Capture the cell that displays the provided text and extract its (X, Y) central coordinate. 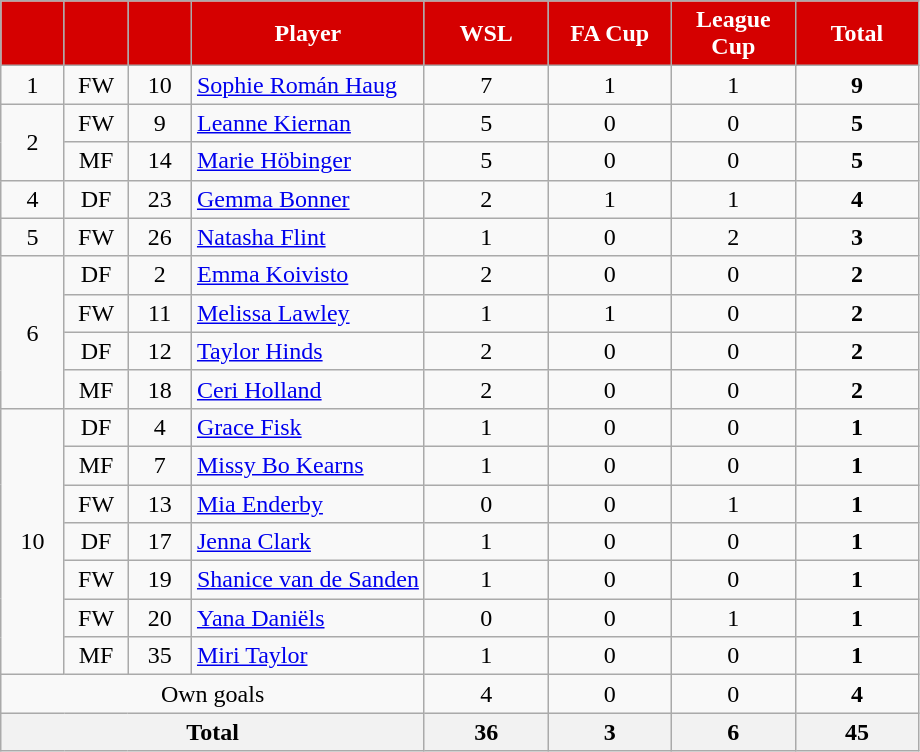
14 (160, 161)
Jenna Clark (308, 542)
18 (160, 389)
Yana Daniëls (308, 618)
Own goals (213, 694)
Natasha Flint (308, 237)
Miri Taylor (308, 656)
Marie Höbinger (308, 161)
17 (160, 542)
35 (160, 656)
Shanice van de Sanden (308, 580)
WSL (486, 34)
Missy Bo Kearns (308, 465)
Taylor Hinds (308, 351)
League Cup (734, 34)
13 (160, 503)
12 (160, 351)
36 (486, 732)
26 (160, 237)
Sophie Román Haug (308, 85)
Emma Koivisto (308, 275)
Gemma Bonner (308, 199)
20 (160, 618)
Ceri Holland (308, 389)
45 (857, 732)
23 (160, 199)
Leanne Kiernan (308, 123)
11 (160, 313)
Melissa Lawley (308, 313)
Grace Fisk (308, 427)
Player (308, 34)
Mia Enderby (308, 503)
FA Cup (610, 34)
19 (160, 580)
